Capture the cell that displays the provided text and extract its (X, Y) central coordinate. 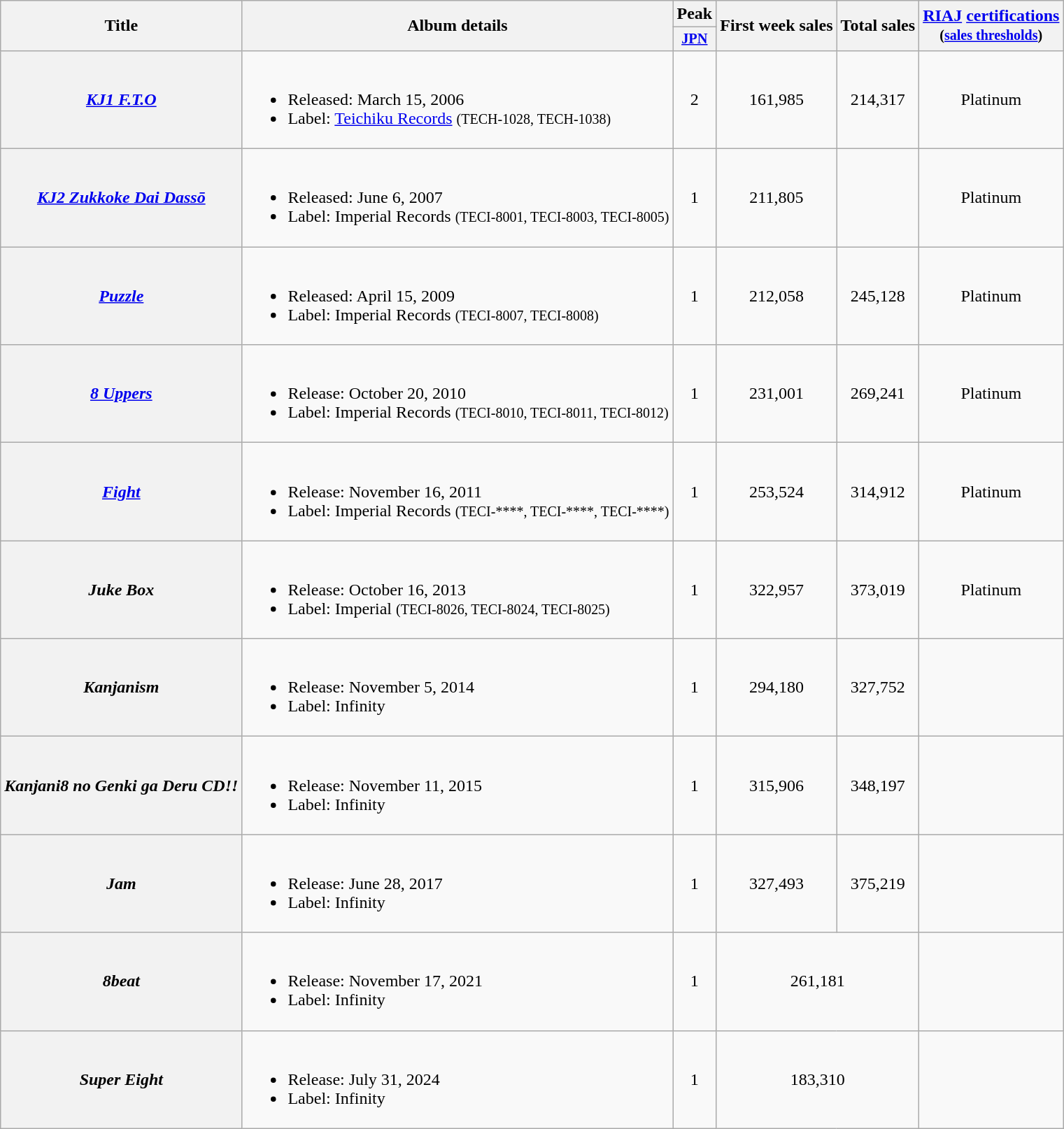
Release: November 16, 2011Label: Imperial Records (TECI-****, TECI-****, TECI-****) (457, 492)
Kanjanism (122, 688)
Puzzle (122, 296)
First week sales (776, 26)
245,128 (878, 296)
Release: October 20, 2010Label: Imperial Records (TECI-8010, TECI-8011, TECI-8012) (457, 394)
Album details (457, 26)
2 (695, 99)
Release: July 31, 2024Label: Infinity (457, 1079)
Released: June 6, 2007Label: Imperial Records (TECI-8001, TECI-8003, TECI-8005) (457, 198)
8 Uppers (122, 394)
Released: March 15, 2006Label: Teichiku Records (TECH-1028, TECH-1038) (457, 99)
253,524 (776, 492)
Super Eight (122, 1079)
327,752 (878, 688)
212,058 (776, 296)
269,241 (878, 394)
375,219 (878, 883)
Kanjani8 no Genki ga Deru CD!! (122, 786)
Release: November 5, 2014Label: Infinity (457, 688)
214,317 (878, 99)
Release: June 28, 2017Label: Infinity (457, 883)
Released: April 15, 2009Label: Imperial Records (TECI-8007, TECI-8008) (457, 296)
294,180 (776, 688)
261,181 (818, 981)
322,957 (776, 590)
Peak (695, 14)
Total sales (878, 26)
348,197 (878, 786)
Fight (122, 492)
Title (122, 26)
RIAJ certifications(sales thresholds) (991, 26)
373,019 (878, 590)
Jam (122, 883)
JPN (695, 39)
211,805 (776, 198)
315,906 (776, 786)
Release: October 16, 2013Label: Imperial (TECI-8026, TECI-8024, TECI-8025) (457, 590)
327,493 (776, 883)
231,001 (776, 394)
Release: November 11, 2015Label: Infinity (457, 786)
314,912 (878, 492)
KJ2 Zukkoke Dai Dassō (122, 198)
161,985 (776, 99)
183,310 (818, 1079)
Release: November 17, 2021Label: Infinity (457, 981)
KJ1 F.T.O (122, 99)
8beat (122, 981)
Juke Box (122, 590)
